Pinpoint the cell where the given text exists, returning its (x, y) midpoint coordinate. 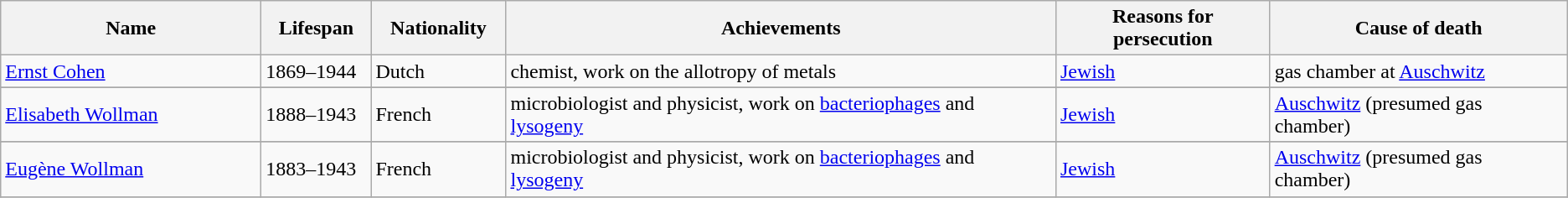
1888–1943 (317, 114)
Elisabeth Wollman (131, 114)
1869–1944 (317, 71)
Reasons for persecution (1163, 29)
Nationality (439, 29)
gas chamber at Auschwitz (1419, 71)
Dutch (439, 71)
Name (131, 29)
Lifespan (317, 29)
Achievements (781, 29)
Cause of death (1419, 29)
Eugène Wollman (131, 169)
chemist, work on the allotropy of metals (781, 71)
1883–1943 (317, 169)
Ernst Cohen (131, 71)
